For the text-containing cell, return its midpoint in (X, Y) coordinate format. 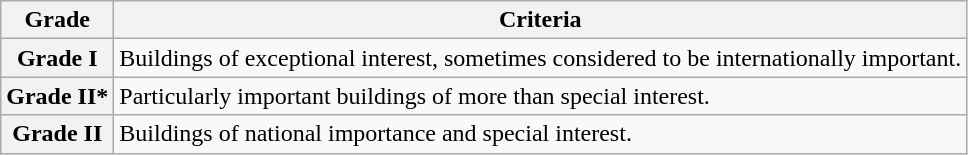
Grade (58, 20)
Criteria (540, 20)
Grade I (58, 58)
Particularly important buildings of more than special interest. (540, 96)
Buildings of national importance and special interest. (540, 134)
Buildings of exceptional interest, sometimes considered to be internationally important. (540, 58)
Grade II* (58, 96)
Grade II (58, 134)
